From the cell containing the given text, extract its center point as [x, y] coordinate. 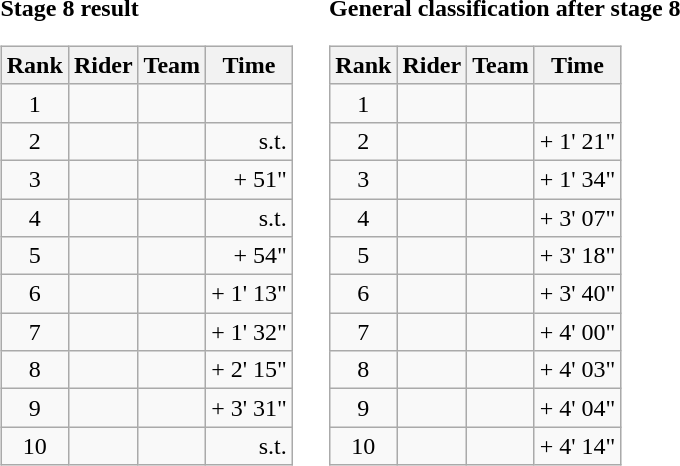
+ 4' 03" [578, 370]
+ 2' 15" [250, 370]
+ 3' 31" [250, 408]
+ 3' 07" [578, 217]
+ 4' 04" [578, 408]
+ 4' 00" [578, 332]
+ 4' 14" [578, 446]
+ 1' 34" [578, 179]
+ 3' 18" [578, 256]
+ 1' 32" [250, 332]
+ 51" [250, 179]
+ 1' 21" [578, 141]
+ 1' 13" [250, 294]
+ 54" [250, 256]
+ 3' 40" [578, 294]
